Determine the (x, y) coordinate at the center of the cell enclosing the given text.  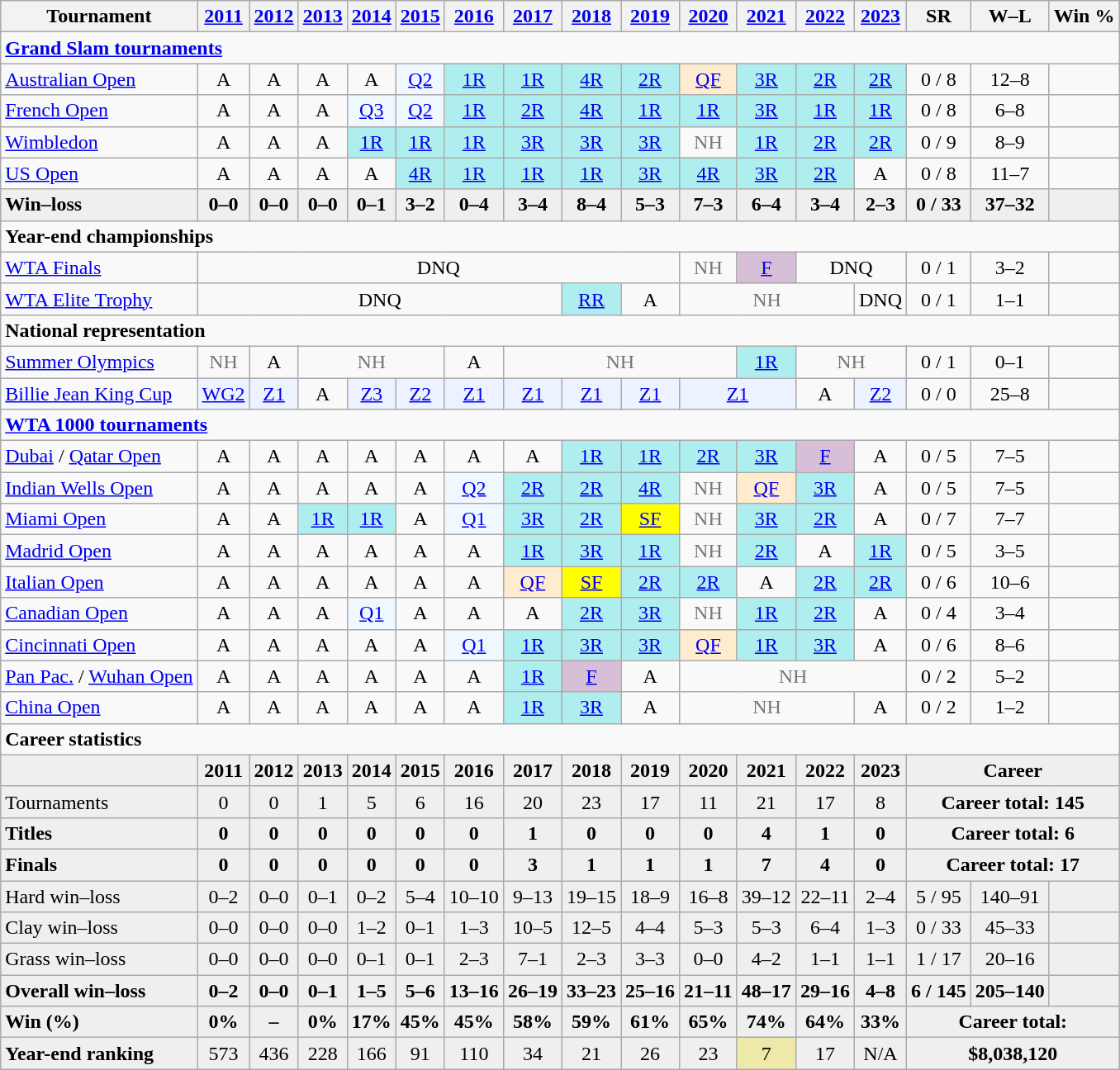
205–140 (1009, 991)
Overall win–loss (99, 991)
25–16 (651, 991)
Career total: 145 (1013, 802)
6 / 145 (939, 991)
45–33 (1009, 928)
Pan Pac. / Wuhan Open (99, 676)
59% (591, 1022)
5–2 (1009, 676)
N/A (880, 1053)
21–11 (709, 991)
Finals (99, 864)
34 (532, 1053)
8 (880, 802)
Career total: 17 (1013, 864)
19–15 (591, 896)
4–8 (880, 991)
26–19 (532, 991)
48–17 (766, 991)
10–10 (474, 896)
5–4 (420, 896)
4–2 (766, 959)
0 / 0 (939, 394)
Grand Slam tournaments (560, 48)
China Open (99, 708)
Australian Open (99, 79)
33–23 (591, 991)
Hard win–loss (99, 896)
228 (322, 1053)
Indian Wells Open (99, 488)
11 (709, 802)
Italian Open (99, 582)
16–8 (709, 896)
110 (474, 1053)
4–4 (651, 928)
16 (474, 802)
RR (591, 299)
8–4 (591, 205)
573 (223, 1053)
0 / 7 (939, 519)
0 / 4 (939, 613)
WTA Finals (99, 267)
6–8 (1009, 111)
33% (880, 1022)
39–12 (766, 896)
Miami Open (99, 519)
Z3 (372, 394)
64% (824, 1022)
WG2 (223, 394)
5 (372, 802)
Summer Olympics (99, 362)
1 / 17 (939, 959)
11–7 (1009, 173)
6 (420, 802)
1–5 (372, 991)
Grass win–loss (99, 959)
W–L (1009, 17)
166 (372, 1053)
Wimbledon (99, 142)
17% (372, 1022)
WTA 1000 tournaments (560, 425)
Canadian Open (99, 613)
Career (1013, 770)
US Open (99, 173)
2–4 (880, 896)
8–6 (1009, 645)
WTA Elite Trophy (99, 299)
Madrid Open (99, 551)
7–7 (1009, 519)
Win % (1084, 17)
Cincinnati Open (99, 645)
Q3 (372, 111)
65% (709, 1022)
0 / 9 (939, 142)
5–6 (420, 991)
7–1 (532, 959)
22–11 (824, 896)
37–32 (1009, 205)
Career statistics (560, 739)
5 / 95 (939, 896)
25–8 (1009, 394)
20–16 (1009, 959)
Year-end ranking (99, 1053)
National representation (560, 330)
12–8 (1009, 79)
3–3 (651, 959)
20 (532, 802)
Clay win–loss (99, 928)
Win (%) (99, 1022)
26 (651, 1053)
0–4 (474, 205)
Tournament (99, 17)
$8,038,120 (1013, 1053)
10–6 (1009, 582)
Win–loss (99, 205)
Career total: 6 (1013, 833)
91 (420, 1053)
10–5 (532, 928)
12–5 (591, 928)
Tournaments (99, 802)
Titles (99, 833)
– (274, 1022)
8–9 (1009, 142)
Billie Jean King Cup (99, 394)
3 (532, 864)
29–16 (824, 991)
7–3 (709, 205)
18–9 (651, 896)
Year-end championships (560, 236)
140–91 (1009, 896)
French Open (99, 111)
3–5 (1009, 551)
9–13 (532, 896)
SR (939, 17)
Career total: (1013, 1022)
Dubai / Qatar Open (99, 457)
74% (766, 1022)
61% (651, 1022)
58% (532, 1022)
13–16 (474, 991)
436 (274, 1053)
